From the cell containing the given text, extract its center point as (X, Y) coordinate. 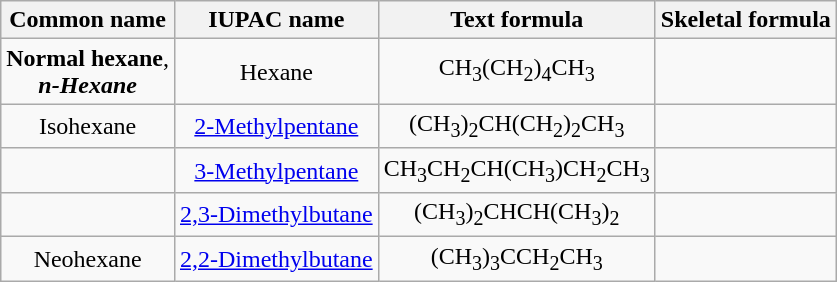
2-Methylpentane (276, 126)
Hexane (276, 72)
(CH3)3CCH2CH3 (516, 259)
Skeletal formula (746, 20)
3-Methylpentane (276, 170)
Neohexane (88, 259)
(CH3)2CHCH(CH3)2 (516, 215)
IUPAC name (276, 20)
2,3-Dimethylbutane (276, 215)
Text formula (516, 20)
CH3(CH2)4CH3 (516, 72)
CH3CH2CH(CH3)CH2CH3 (516, 170)
Common name (88, 20)
Normal hexane,n-Hexane (88, 72)
2,2-Dimethylbutane (276, 259)
Isohexane (88, 126)
(CH3)2CH(CH2)2CH3 (516, 126)
